Return [X, Y] of the center of cell containing provided text 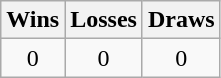
Draws [181, 20]
Wins [33, 20]
Losses [104, 20]
